Pinpoint the cell where the given text exists, returning its [X, Y] midpoint coordinate. 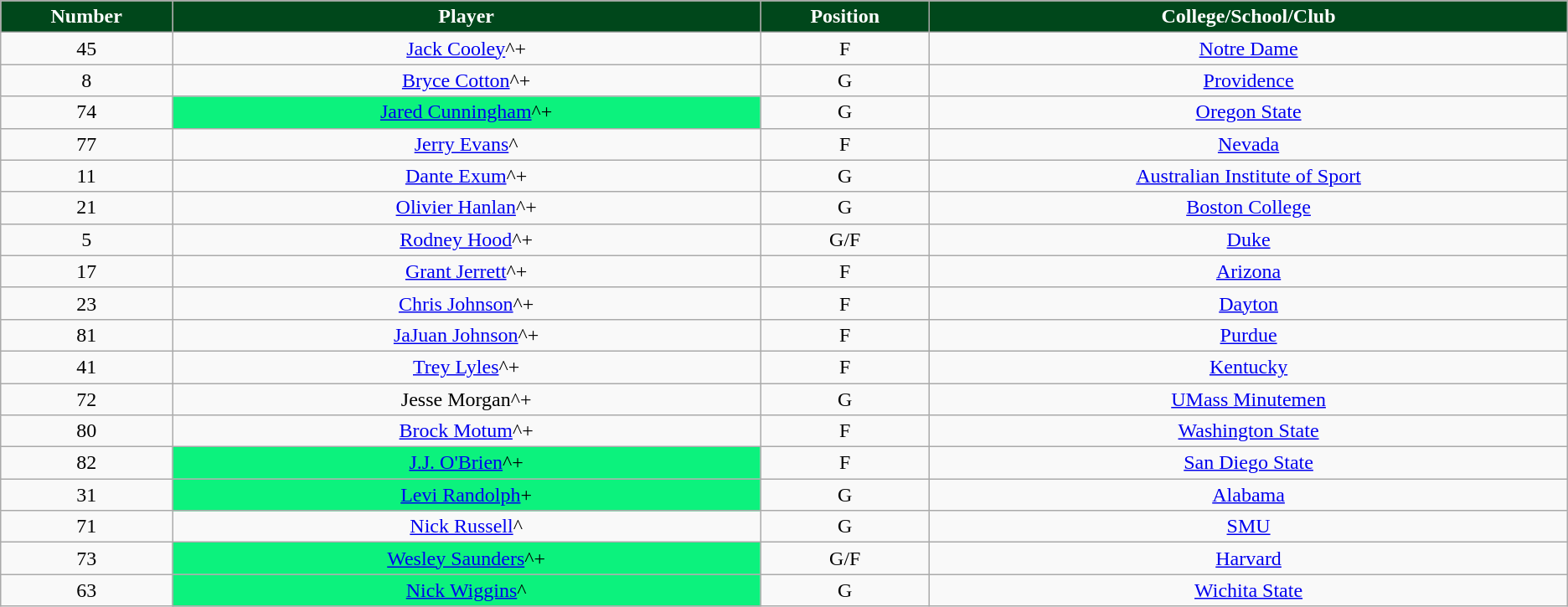
Olivier Hanlan^+ [467, 208]
Bryce Cotton^+ [467, 80]
Jared Cunningham^+ [467, 112]
Australian Institute of Sport [1248, 176]
Oregon State [1248, 112]
82 [87, 463]
Purdue [1248, 335]
8 [87, 80]
Washington State [1248, 431]
17 [87, 271]
23 [87, 303]
Notre Dame [1248, 49]
Alabama [1248, 495]
Number [87, 17]
71 [87, 527]
SMU [1248, 527]
College/School/Club [1248, 17]
Nick Wiggins^ [467, 590]
San Diego State [1248, 463]
Jack Cooley^+ [467, 49]
45 [87, 49]
Boston College [1248, 208]
Duke [1248, 239]
Wichita State [1248, 590]
Trey Lyles^+ [467, 367]
Jerry Evans^ [467, 144]
Nevada [1248, 144]
80 [87, 431]
Player [467, 17]
21 [87, 208]
Nick Russell^ [467, 527]
81 [87, 335]
Dayton [1248, 303]
77 [87, 144]
J.J. O'Brien^+ [467, 463]
UMass Minutemen [1248, 399]
5 [87, 239]
74 [87, 112]
72 [87, 399]
Harvard [1248, 558]
31 [87, 495]
Grant Jerrett^+ [467, 271]
Brock Motum^+ [467, 431]
Kentucky [1248, 367]
11 [87, 176]
Rodney Hood^+ [467, 239]
63 [87, 590]
73 [87, 558]
Chris Johnson^+ [467, 303]
Providence [1248, 80]
Wesley Saunders^+ [467, 558]
Dante Exum^+ [467, 176]
Levi Randolph+ [467, 495]
Arizona [1248, 271]
Jesse Morgan^+ [467, 399]
JaJuan Johnson^+ [467, 335]
Position [845, 17]
41 [87, 367]
